Capture the cell that displays the provided text and extract its (X, Y) central coordinate. 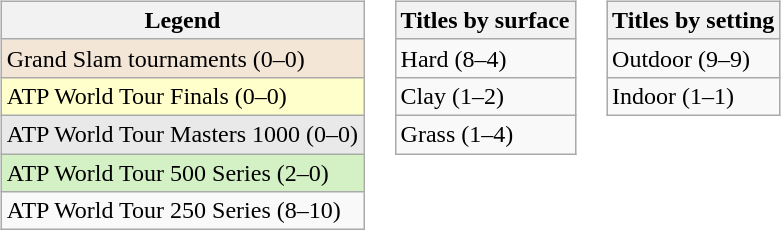
Titles by surface (485, 20)
ATP World Tour Masters 1000 (0–0) (182, 134)
Indoor (1–1) (694, 96)
Grass (1–4) (485, 134)
Clay (1–2) (485, 96)
Legend (182, 20)
Hard (8–4) (485, 58)
Outdoor (9–9) (694, 58)
ATP World Tour 500 Series (2–0) (182, 173)
Titles by setting (694, 20)
ATP World Tour 250 Series (8–10) (182, 211)
ATP World Tour Finals (0–0) (182, 96)
Grand Slam tournaments (0–0) (182, 58)
